Provide the [x, y] coordinate of the cell's center where the given text is located.  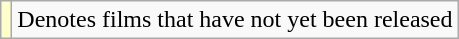
Denotes films that have not yet been released [235, 20]
